Return [x, y] of the center of cell containing provided text 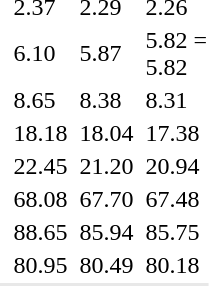
18.04 [106, 133]
8.38 [106, 100]
80.95 [40, 265]
5.82 = 5.82 [176, 54]
80.49 [106, 265]
8.31 [176, 100]
8.65 [40, 100]
18.18 [40, 133]
17.38 [176, 133]
5.87 [106, 54]
80.18 [176, 265]
68.08 [40, 199]
67.48 [176, 199]
88.65 [40, 232]
85.94 [106, 232]
6.10 [40, 54]
22.45 [40, 166]
21.20 [106, 166]
67.70 [106, 199]
20.94 [176, 166]
85.75 [176, 232]
